Search for the cell housing the specified text and yield its [X, Y] center coordinate. 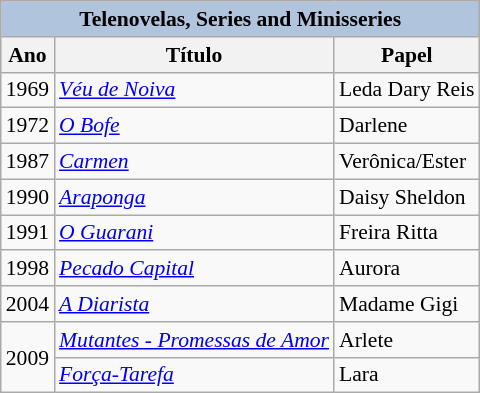
Pecado Capital [194, 269]
Papel [407, 55]
Daisy Sheldon [407, 197]
1990 [28, 197]
O Bofe [194, 126]
A Diarista [194, 304]
Darlene [407, 126]
Lara [407, 375]
Ano [28, 55]
1991 [28, 233]
1969 [28, 90]
Telenovelas, Series and Minisseries [240, 19]
2004 [28, 304]
Aurora [407, 269]
1987 [28, 162]
Mutantes - Promessas de Amor [194, 340]
2009 [28, 358]
Véu de Noiva [194, 90]
Arlete [407, 340]
Leda Dary Reis [407, 90]
Força-Tarefa [194, 375]
1998 [28, 269]
O Guarani [194, 233]
Araponga [194, 197]
Verônica/Ester [407, 162]
1972 [28, 126]
Madame Gigi [407, 304]
Título [194, 55]
Carmen [194, 162]
Freira Ritta [407, 233]
